Pinpoint the cell where the given text exists, returning its (x, y) midpoint coordinate. 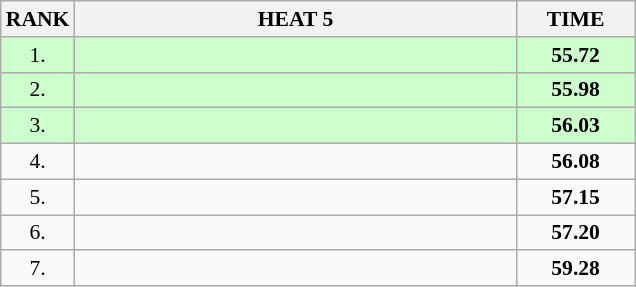
57.20 (576, 233)
57.15 (576, 197)
2. (38, 90)
TIME (576, 19)
HEAT 5 (295, 19)
59.28 (576, 269)
4. (38, 162)
56.03 (576, 126)
1. (38, 55)
55.98 (576, 90)
56.08 (576, 162)
RANK (38, 19)
55.72 (576, 55)
3. (38, 126)
7. (38, 269)
6. (38, 233)
5. (38, 197)
